From the cell containing the given text, extract its center point as (x, y) coordinate. 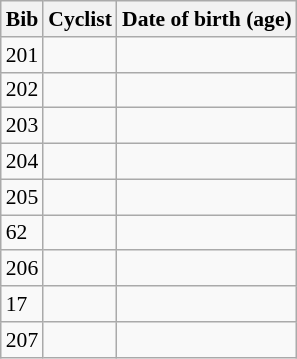
62 (22, 233)
204 (22, 162)
207 (22, 340)
206 (22, 269)
201 (22, 55)
205 (22, 197)
203 (22, 126)
Cyclist (80, 19)
Bib (22, 19)
17 (22, 304)
Date of birth (age) (207, 19)
202 (22, 90)
